Detect which cell encompasses the target text, then output its (x, y) center coordinate. 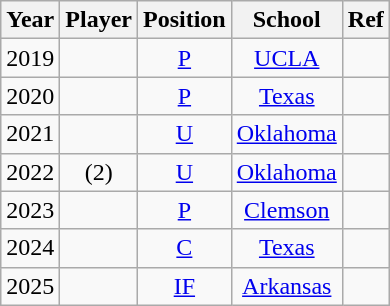
2019 (30, 58)
2020 (30, 96)
2021 (30, 134)
Arkansas (286, 286)
2024 (30, 248)
UCLA (286, 58)
2025 (30, 286)
C (185, 248)
IF (185, 286)
School (286, 20)
Player (99, 20)
Position (185, 20)
2022 (30, 172)
Clemson (286, 210)
(2) (99, 172)
Ref (366, 20)
Year (30, 20)
2023 (30, 210)
